Provide the [x, y] coordinate of the cell's center where the given text is located.  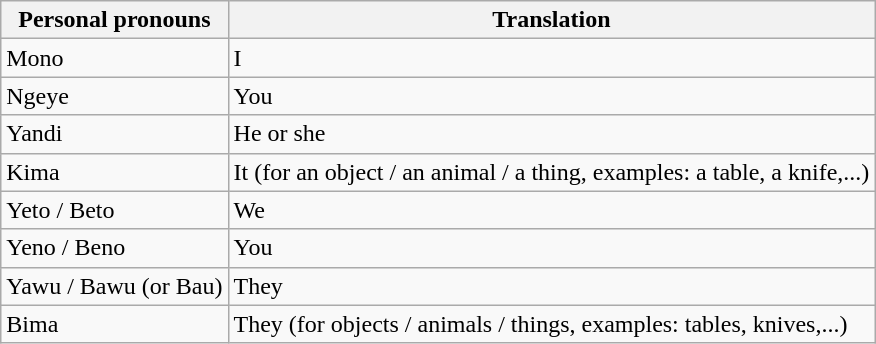
Yandi [114, 134]
Kima [114, 172]
I [552, 58]
Yawu / Bawu (or Bau) [114, 286]
They [552, 286]
Translation [552, 20]
Personal pronouns [114, 20]
Yeto / Beto [114, 210]
Ngeye [114, 96]
He or she [552, 134]
Bima [114, 324]
Yeno / Beno [114, 248]
It (for an object / an animal / a thing, examples: a table, a knife,...) [552, 172]
They (for objects / animals / things, examples: tables, knives,...) [552, 324]
Mono [114, 58]
We [552, 210]
